Return (X, Y) of the center of cell containing provided text 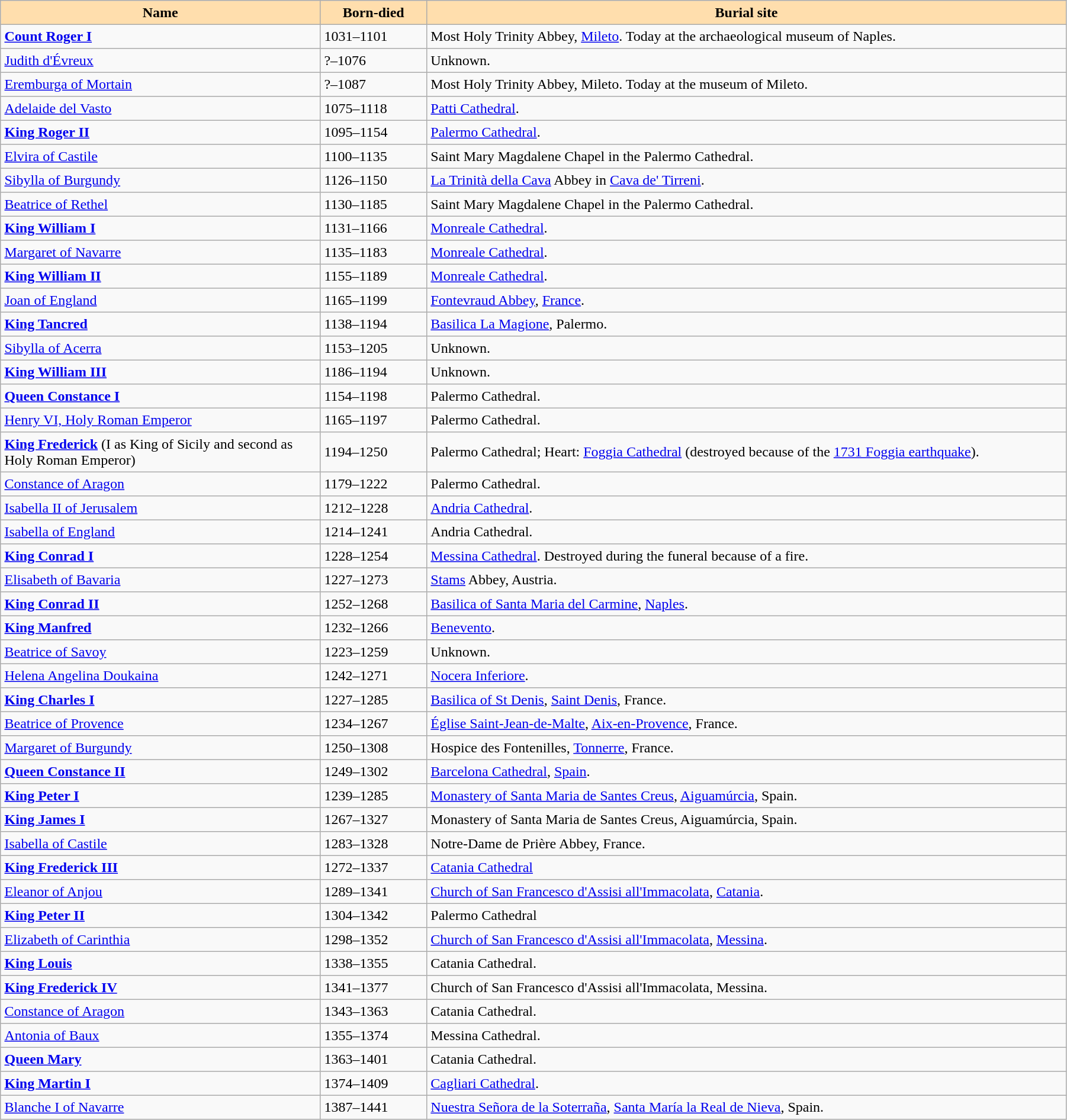
1135–1183 (374, 252)
1223–1259 (374, 652)
1304–1342 (374, 915)
La Trinità della Cava Abbey in Cava de' Tirreni. (747, 180)
Sibylla of Acerra (160, 348)
King Tancred (160, 324)
Elisabeth of Bavaria (160, 580)
1155–1189 (374, 276)
Henry VI, Holy Roman Emperor (160, 420)
King James I (160, 819)
1228–1254 (374, 556)
Catania Cathedral (747, 867)
Elvira of Castile (160, 156)
1283–1328 (374, 844)
1363–1401 (374, 1059)
Name (160, 12)
Helena Angelina Doukaina (160, 675)
Patti Cathedral. (747, 108)
1130–1185 (374, 204)
Nuestra Señora de la Soterraña, Santa María la Real de Nieva, Spain. (747, 1107)
Queen Mary (160, 1059)
1186–1194 (374, 372)
1355–1374 (374, 1035)
Basilica of Santa Maria del Carmine, Naples. (747, 604)
Messina Cathedral. (747, 1035)
Messina Cathedral. Destroyed during the funeral because of a fire. (747, 556)
Cagliari Cathedral. (747, 1083)
Count Roger I (160, 36)
?–1076 (374, 60)
King Roger II (160, 132)
Most Holy Trinity Abbey, Mileto. Today at the museum of Mileto. (747, 84)
Adelaide del Vasto (160, 108)
1239–1285 (374, 796)
Barcelona Cathedral, Spain. (747, 771)
1165–1199 (374, 300)
Basilica La Magione, Palermo. (747, 324)
?–1087 (374, 84)
Notre-Dame de Prière Abbey, France. (747, 844)
Blanche I of Navarre (160, 1107)
King Manfred (160, 627)
Antonia of Baux (160, 1035)
Sibylla of Burgundy (160, 180)
Beatrice of Provence (160, 723)
Queen Constance II (160, 771)
1374–1409 (374, 1083)
Church of San Francesco d'Assisi all'Immacolata, Catania. (747, 892)
Isabella II of Jerusalem (160, 508)
1227–1285 (374, 700)
Nocera Inferiore. (747, 675)
King Peter II (160, 915)
1232–1266 (374, 627)
1289–1341 (374, 892)
1031–1101 (374, 36)
1343–1363 (374, 1011)
1100–1135 (374, 156)
King William III (160, 372)
King Frederick III (160, 867)
1234–1267 (374, 723)
Palermo Cathedral (747, 915)
King Frederick (I as King of Sicily and second as Holy Roman Emperor) (160, 452)
Most Holy Trinity Abbey, Mileto. Today at the archaeological museum of Naples. (747, 36)
King Conrad I (160, 556)
Queen Constance I (160, 396)
1095–1154 (374, 132)
Basilica of St Denis, Saint Denis, France. (747, 700)
1075–1118 (374, 108)
1165–1197 (374, 420)
1267–1327 (374, 819)
King Louis (160, 963)
1298–1352 (374, 939)
Fontevraud Abbey, France. (747, 300)
Église Saint-Jean-de-Malte, Aix-en-Provence, France. (747, 723)
1341–1377 (374, 987)
1387–1441 (374, 1107)
Elizabeth of Carinthia (160, 939)
King Frederick IV (160, 987)
1214–1241 (374, 532)
1153–1205 (374, 348)
1242–1271 (374, 675)
Isabella of England (160, 532)
Benevento. (747, 627)
1154–1198 (374, 396)
Joan of England (160, 300)
King Martin I (160, 1083)
King Charles I (160, 700)
1138–1194 (374, 324)
Margaret of Navarre (160, 252)
Judith d'Évreux (160, 60)
1252–1268 (374, 604)
Isabella of Castile (160, 844)
1126–1150 (374, 180)
1179–1222 (374, 484)
1338–1355 (374, 963)
Beatrice of Savoy (160, 652)
Eleanor of Anjou (160, 892)
Hospice des Fontenilles, Tonnerre, France. (747, 748)
Burial site (747, 12)
King Peter I (160, 796)
King William II (160, 276)
Stams Abbey, Austria. (747, 580)
1212–1228 (374, 508)
Born-died (374, 12)
1249–1302 (374, 771)
Margaret of Burgundy (160, 748)
Eremburga of Mortain (160, 84)
1272–1337 (374, 867)
1227–1273 (374, 580)
1250–1308 (374, 748)
Palermo Cathedral; Heart: Foggia Cathedral (destroyed because of the 1731 Foggia earthquake). (747, 452)
1131–1166 (374, 228)
Beatrice of Rethel (160, 204)
King William I (160, 228)
1194–1250 (374, 452)
King Conrad II (160, 604)
